Locate the cell with the specified text and output its (X, Y) center coordinate. 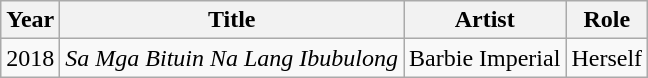
Artist (485, 20)
2018 (30, 58)
Barbie Imperial (485, 58)
Role (607, 20)
Sa Mga Bituin Na Lang Ibubulong (232, 58)
Herself (607, 58)
Year (30, 20)
Title (232, 20)
